Determine the (X, Y) coordinate at the center of the cell enclosing the given text.  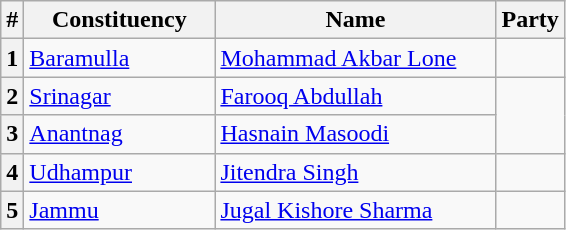
Anantnag (120, 134)
1 (12, 58)
4 (12, 172)
Party (530, 20)
Mohammad Akbar Lone (356, 58)
Hasnain Masoodi (356, 134)
Constituency (120, 20)
2 (12, 96)
Name (356, 20)
5 (12, 210)
Udhampur (120, 172)
Jitendra Singh (356, 172)
# (12, 20)
Jugal Kishore Sharma (356, 210)
Baramulla (120, 58)
Jammu (120, 210)
3 (12, 134)
Farooq Abdullah (356, 96)
Srinagar (120, 96)
